Return the [X, Y] coordinate for the center point of the cell that contains the specified text.  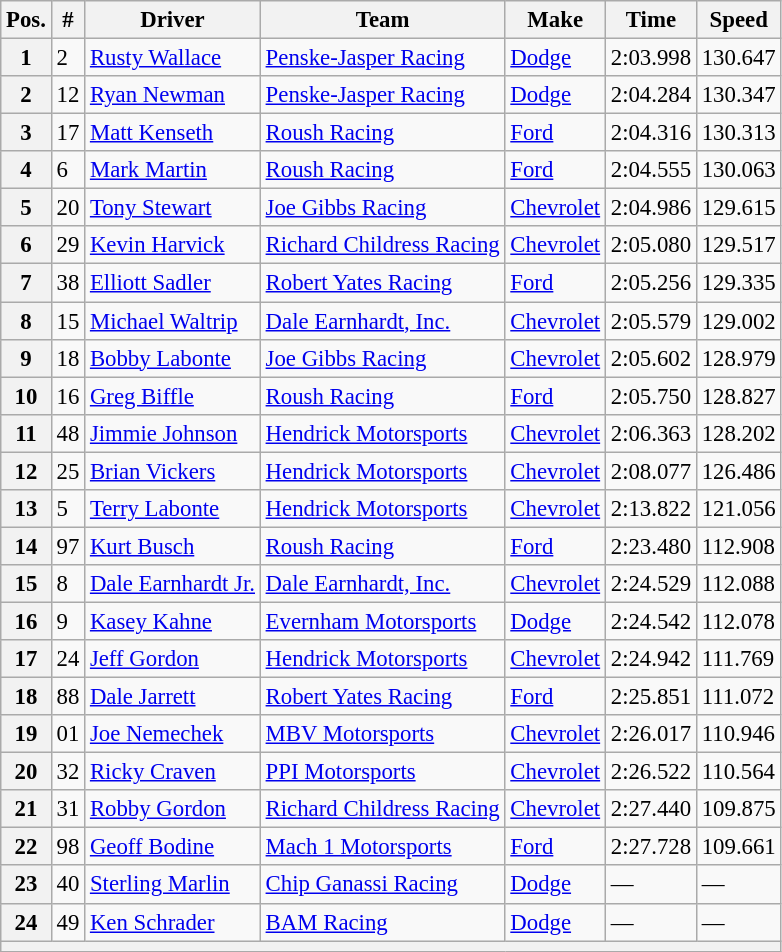
112.908 [738, 546]
111.769 [738, 659]
Joe Nemechek [173, 734]
Tony Stewart [173, 208]
2:04.986 [650, 208]
48 [68, 433]
1 [26, 58]
2:24.542 [650, 621]
2:23.480 [650, 546]
Elliott Sadler [173, 283]
Kevin Harvick [173, 245]
29 [68, 245]
112.088 [738, 584]
2:05.080 [650, 245]
49 [68, 922]
98 [68, 847]
Bobby Labonte [173, 358]
32 [68, 772]
Time [650, 20]
128.202 [738, 433]
88 [68, 697]
Mark Martin [173, 170]
2:06.363 [650, 433]
2:24.529 [650, 584]
14 [26, 546]
PPI Motorsports [382, 772]
2:08.077 [650, 471]
2:05.750 [650, 396]
126.486 [738, 471]
97 [68, 546]
2:04.555 [650, 170]
7 [26, 283]
130.063 [738, 170]
38 [68, 283]
Greg Biffle [173, 396]
2:27.728 [650, 847]
Matt Kenseth [173, 133]
Robby Gordon [173, 809]
2:05.256 [650, 283]
19 [26, 734]
128.979 [738, 358]
31 [68, 809]
40 [68, 885]
2:26.522 [650, 772]
2:03.998 [650, 58]
129.335 [738, 283]
# [68, 20]
Michael Waltrip [173, 321]
Sterling Marlin [173, 885]
Ryan Newman [173, 95]
Driver [173, 20]
Evernham Motorsports [382, 621]
2:24.942 [650, 659]
130.347 [738, 95]
Make [555, 20]
Chip Ganassi Racing [382, 885]
13 [26, 509]
Jeff Gordon [173, 659]
110.946 [738, 734]
129.002 [738, 321]
Geoff Bodine [173, 847]
Kasey Kahne [173, 621]
Ricky Craven [173, 772]
Dale Jarrett [173, 697]
129.517 [738, 245]
Ken Schrader [173, 922]
110.564 [738, 772]
130.647 [738, 58]
Speed [738, 20]
22 [26, 847]
2:27.440 [650, 809]
Terry Labonte [173, 509]
112.078 [738, 621]
2:05.602 [650, 358]
2:05.579 [650, 321]
23 [26, 885]
Team [382, 20]
Pos. [26, 20]
21 [26, 809]
130.313 [738, 133]
2:04.316 [650, 133]
Mach 1 Motorsports [382, 847]
Kurt Busch [173, 546]
2:25.851 [650, 697]
3 [26, 133]
BAM Racing [382, 922]
129.615 [738, 208]
MBV Motorsports [382, 734]
Dale Earnhardt Jr. [173, 584]
111.072 [738, 697]
Brian Vickers [173, 471]
2:26.017 [650, 734]
11 [26, 433]
Rusty Wallace [173, 58]
01 [68, 734]
109.661 [738, 847]
25 [68, 471]
2:04.284 [650, 95]
10 [26, 396]
128.827 [738, 396]
4 [26, 170]
121.056 [738, 509]
109.875 [738, 809]
Jimmie Johnson [173, 433]
2:13.822 [650, 509]
